Pinpoint the cell where the given text exists, returning its [x, y] midpoint coordinate. 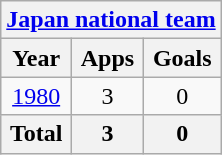
Goals [182, 58]
Total [36, 134]
Japan national team [111, 20]
Apps [108, 58]
1980 [36, 96]
Year [36, 58]
